Output the (X, Y) coordinate of the center of the cell containing the given text.  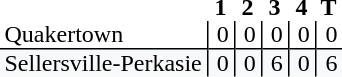
Quakertown (104, 35)
Sellersville-Perkasie (104, 63)
